Identify which cell holds the provided text, then report its (x, y) central coordinate. 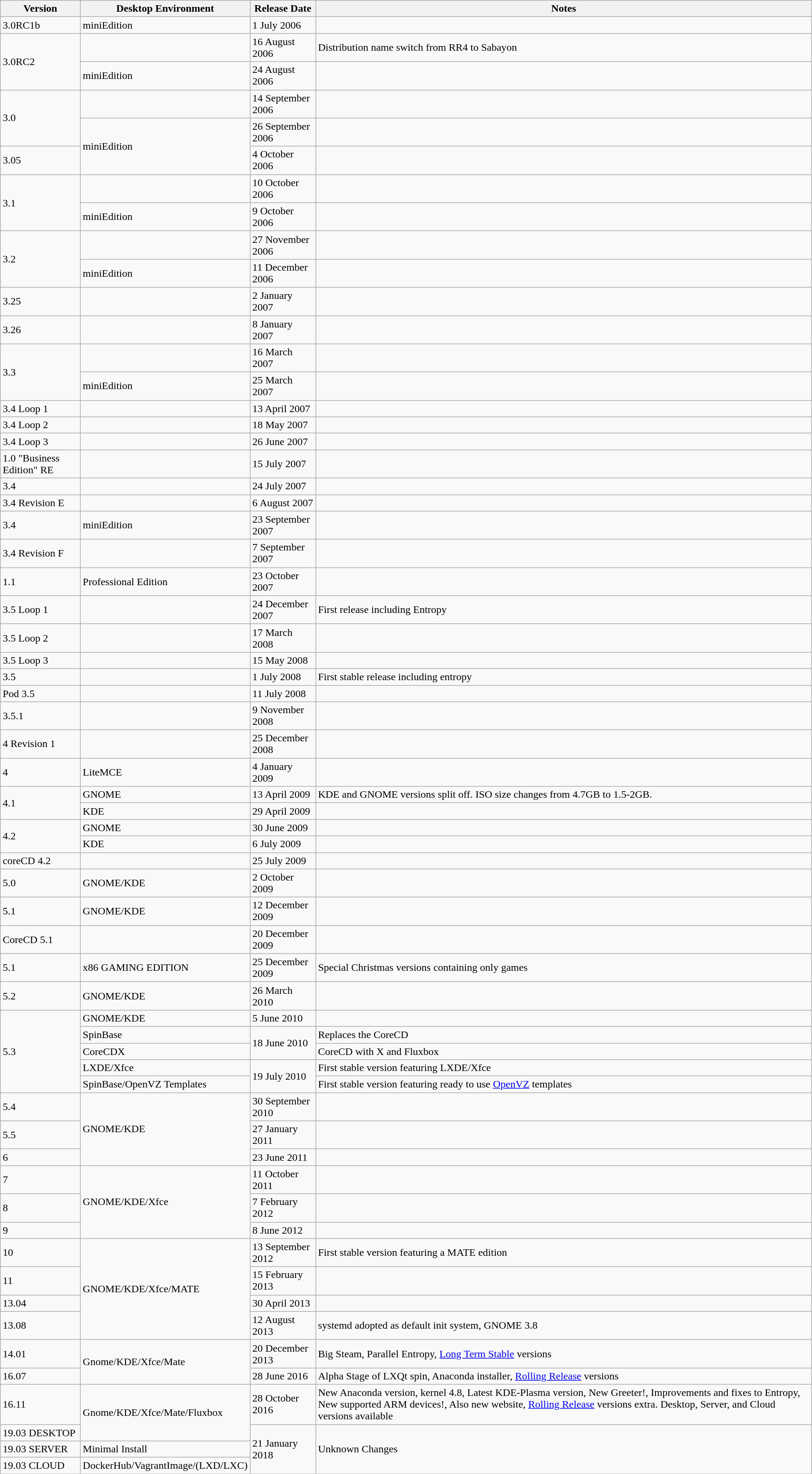
25 July 2009 (283, 861)
30 June 2009 (283, 828)
16 August 2006 (283, 48)
15 February 2013 (283, 1281)
2 January 2007 (283, 301)
7 (41, 1180)
Desktop Environment (165, 9)
6 August 2007 (283, 503)
18 June 2010 (283, 1043)
19 July 2010 (283, 1076)
4 October 2006 (283, 161)
23 October 2007 (283, 581)
16.11 (41, 1404)
10 (41, 1253)
CoreCDX (165, 1051)
3.0RC2 (41, 62)
7 February 2012 (283, 1208)
3.4 Revision E (41, 503)
13 April 2007 (283, 409)
4 (41, 772)
9 (41, 1230)
13 September 2012 (283, 1253)
First stable version featuring ready to use OpenVZ templates (564, 1084)
3.0 (41, 118)
23 September 2007 (283, 525)
5.3 (41, 1051)
Pod 3.5 (41, 694)
11 December 2006 (283, 273)
23 June 2011 (283, 1157)
3.0RC1b (41, 25)
x86 GAMING EDITION (165, 967)
3.3 (41, 372)
24 December 2007 (283, 610)
28 October 2016 (283, 1404)
19.03 SERVER (41, 1449)
Big Steam, Parallel Entropy, Long Term Stable versions (564, 1353)
Gnome/KDE/Xfce/Mate/Fluxbox (165, 1412)
8 June 2012 (283, 1230)
systemd adopted as default init system, GNOME 3.8 (564, 1326)
5.4 (41, 1107)
Version (41, 9)
3.4 Loop 1 (41, 409)
11 (41, 1281)
Alpha Stage of LXQt spin, Anaconda installer, Rolling Release versions (564, 1376)
Special Christmas versions containing only games (564, 967)
LXDE/Xfce (165, 1068)
First release including Entropy (564, 610)
25 March 2007 (283, 386)
8 (41, 1208)
21 January 2018 (283, 1449)
17 March 2008 (283, 638)
12 August 2013 (283, 1326)
5.5 (41, 1135)
14 September 2006 (283, 104)
3.26 (41, 330)
4 Revision 1 (41, 744)
Distribution name switch from RR4 to Sabayon (564, 48)
16 March 2007 (283, 358)
13.04 (41, 1303)
First stable release including entropy (564, 677)
3.05 (41, 161)
1 July 2008 (283, 677)
Gnome/KDE/Xfce/Mate (165, 1362)
30 April 2013 (283, 1303)
1.0 "Business Edition" RE (41, 464)
Professional Edition (165, 581)
20 December 2009 (283, 940)
SpinBase/OpenVZ Templates (165, 1084)
27 November 2006 (283, 245)
15 July 2007 (283, 464)
Unknown Changes (564, 1449)
11 October 2011 (283, 1180)
2 October 2009 (283, 883)
1 July 2006 (283, 25)
3.1 (41, 203)
SpinBase (165, 1035)
26 March 2010 (283, 996)
9 October 2006 (283, 217)
24 July 2007 (283, 486)
3.5 Loop 2 (41, 638)
26 June 2007 (283, 442)
19.03 DESKTOP (41, 1433)
3.4 Loop 3 (41, 442)
26 September 2006 (283, 132)
5.2 (41, 996)
3.2 (41, 259)
24 August 2006 (283, 75)
First stable version featuring a MATE edition (564, 1253)
LiteMCE (165, 772)
4.1 (41, 803)
CoreCD with X and Fluxbox (564, 1051)
27 January 2011 (283, 1135)
12 December 2009 (283, 911)
9 November 2008 (283, 716)
13 April 2009 (283, 795)
4 January 2009 (283, 772)
29 April 2009 (283, 811)
25 December 2009 (283, 967)
18 May 2007 (283, 425)
16.07 (41, 1376)
Minimal Install (165, 1449)
6 (41, 1157)
3.4 Revision F (41, 554)
10 October 2006 (283, 188)
Release Date (283, 9)
3.5 Loop 1 (41, 610)
First stable version featuring LXDE/Xfce (564, 1068)
4.2 (41, 836)
7 September 2007 (283, 554)
3.5 (41, 677)
20 December 2013 (283, 1353)
8 January 2007 (283, 330)
GNOME/KDE/Xfce (165, 1202)
19.03 CLOUD (41, 1466)
Notes (564, 9)
3.5.1 (41, 716)
GNOME/KDE/Xfce/MATE (165, 1289)
5.0 (41, 883)
KDE and GNOME versions split off. ISO size changes from 4.7GB to 1.5-2GB. (564, 795)
3.5 Loop 3 (41, 660)
30 September 2010 (283, 1107)
13.08 (41, 1326)
28 June 2016 (283, 1376)
DockerHub/VagrantImage/(LXD/LXC) (165, 1466)
5 June 2010 (283, 1018)
6 July 2009 (283, 844)
25 December 2008 (283, 744)
CoreCD 5.1 (41, 940)
11 July 2008 (283, 694)
Replaces the CoreCD (564, 1035)
coreCD 4.2 (41, 861)
15 May 2008 (283, 660)
3.25 (41, 301)
3.4 Loop 2 (41, 425)
14.01 (41, 1353)
1.1 (41, 581)
